Extract the (X, Y) coordinate from the center of the cell holding the provided text.  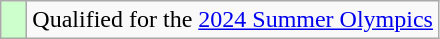
Qualified for the 2024 Summer Olympics (233, 20)
